Detect which cell encompasses the target text, then output its [X, Y] center coordinate. 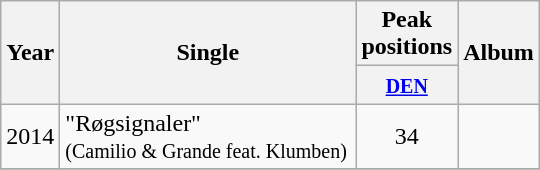
Year [30, 52]
Single [208, 52]
Peak positions [407, 34]
DEN [407, 85]
34 [407, 136]
"Røgsignaler"(Camilio & Grande feat. Klumben) [208, 136]
Album [499, 52]
2014 [30, 136]
